Return the (X, Y) coordinate for the center point of the cell that contains the specified text.  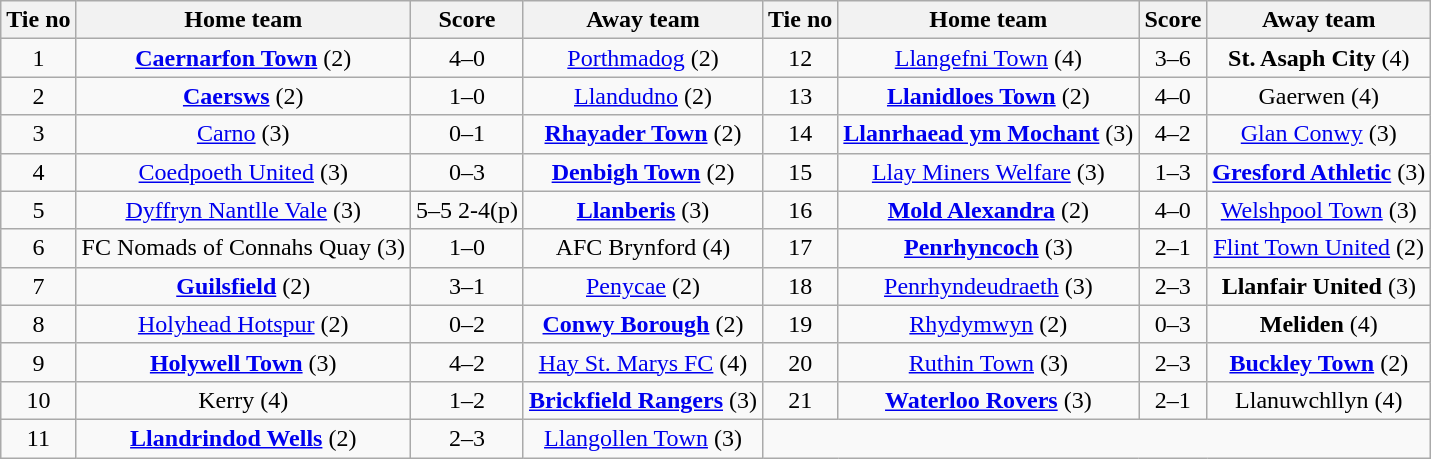
Gresford Athletic (3) (1319, 172)
Kerry (4) (243, 400)
Brickfield Rangers (3) (642, 400)
3 (38, 134)
Penrhyncoch (3) (988, 248)
10 (38, 400)
5 (38, 210)
5–5 2-4(p) (466, 210)
Flint Town United (2) (1319, 248)
21 (800, 400)
Gaerwen (4) (1319, 96)
Penrhyndeudraeth (3) (988, 286)
Carno (3) (243, 134)
Penycae (2) (642, 286)
18 (800, 286)
7 (38, 286)
Llanidloes Town (2) (988, 96)
Rhydymwyn (2) (988, 324)
20 (800, 362)
Conwy Borough (2) (642, 324)
Llanuwchllyn (4) (1319, 400)
Dyffryn Nantlle Vale (3) (243, 210)
Llandudno (2) (642, 96)
14 (800, 134)
Llangollen Town (3) (642, 438)
2 (38, 96)
Waterloo Rovers (3) (988, 400)
19 (800, 324)
13 (800, 96)
Porthmadog (2) (642, 58)
Llanberis (3) (642, 210)
15 (800, 172)
Welshpool Town (3) (1319, 210)
1–3 (1173, 172)
0–1 (466, 134)
9 (38, 362)
Meliden (4) (1319, 324)
Guilsfield (2) (243, 286)
3–6 (1173, 58)
16 (800, 210)
St. Asaph City (4) (1319, 58)
Llanrhaead ym Mochant (3) (988, 134)
Llangefni Town (4) (988, 58)
Hay St. Marys FC (4) (642, 362)
11 (38, 438)
Caersws (2) (243, 96)
Rhayader Town (2) (642, 134)
FC Nomads of Connahs Quay (3) (243, 248)
6 (38, 248)
Llay Miners Welfare (3) (988, 172)
Ruthin Town (3) (988, 362)
Denbigh Town (2) (642, 172)
Llandrindod Wells (2) (243, 438)
Holywell Town (3) (243, 362)
Buckley Town (2) (1319, 362)
3–1 (466, 286)
12 (800, 58)
Glan Conwy (3) (1319, 134)
Mold Alexandra (2) (988, 210)
Caernarfon Town (2) (243, 58)
AFC Brynford (4) (642, 248)
8 (38, 324)
Llanfair United (3) (1319, 286)
4 (38, 172)
Coedpoeth United (3) (243, 172)
0–2 (466, 324)
Holyhead Hotspur (2) (243, 324)
1 (38, 58)
1–2 (466, 400)
17 (800, 248)
